Return [X, Y] of the center of cell containing provided text 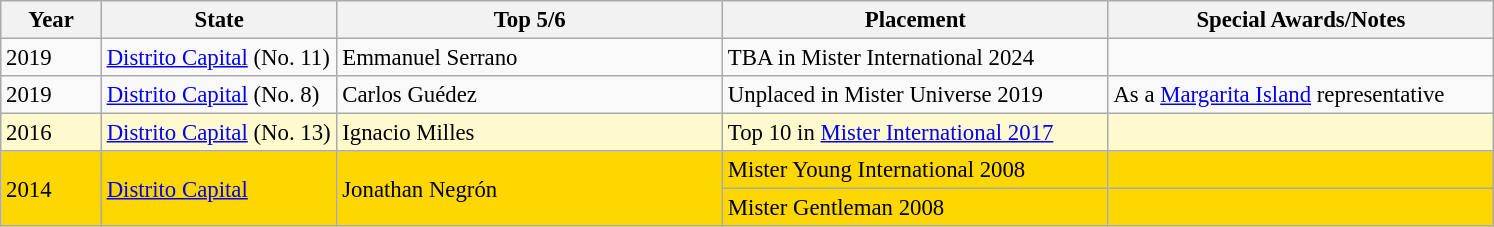
Special Awards/Notes [1301, 20]
Emmanuel Serrano [530, 58]
Distrito Capital (No. 13) [219, 133]
Jonathan Negrón [530, 188]
Placement [916, 20]
Distrito Capital (No. 11) [219, 58]
Mister Gentleman 2008 [916, 208]
Top 5/6 [530, 20]
State [219, 20]
Distrito Capital [219, 188]
Top 10 in Mister International 2017 [916, 133]
Year [52, 20]
Ignacio Milles [530, 133]
As a Margarita Island representative [1301, 95]
TBA in Mister International 2024 [916, 58]
Carlos Guédez [530, 95]
2016 [52, 133]
Distrito Capital (No. 8) [219, 95]
Unplaced in Mister Universe 2019 [916, 95]
Mister Young International 2008 [916, 170]
2014 [52, 188]
